Pinpoint the cell where the given text exists, returning its [x, y] midpoint coordinate. 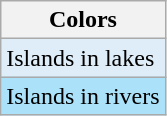
Colors [83, 20]
Islands in lakes [83, 58]
Islands in rivers [83, 96]
